Identify which cell holds the provided text, then report its (X, Y) central coordinate. 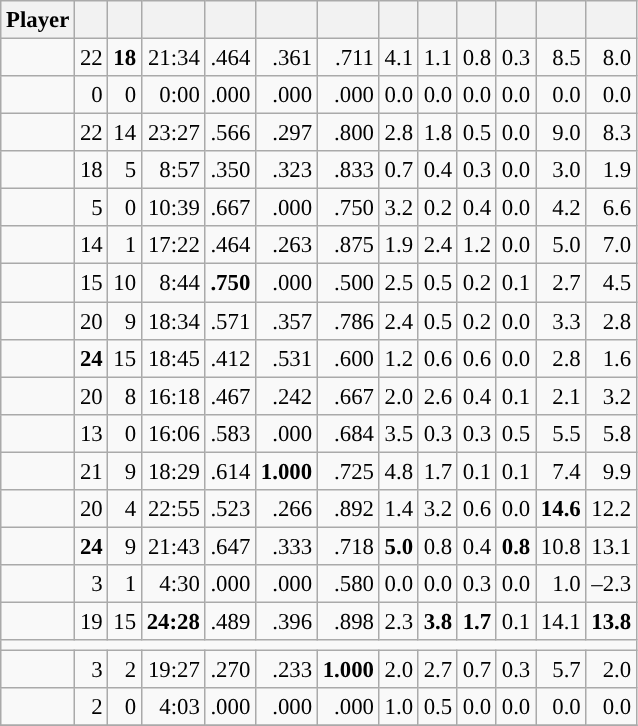
3.8 (438, 621)
.266 (287, 509)
8 (124, 396)
4:03 (173, 707)
4.2 (561, 208)
2.1 (561, 396)
16:06 (173, 433)
.833 (348, 170)
2.3 (398, 621)
.361 (287, 58)
.898 (348, 621)
2.6 (438, 396)
2.5 (398, 283)
.892 (348, 509)
1.8 (438, 133)
19:27 (173, 670)
.350 (230, 170)
18:45 (173, 358)
8:44 (173, 283)
.786 (348, 321)
.357 (287, 321)
.614 (230, 471)
10 (124, 283)
13 (92, 433)
14.1 (561, 621)
21 (92, 471)
.263 (287, 245)
.270 (230, 670)
.233 (287, 670)
4.8 (398, 471)
8.0 (611, 58)
.489 (230, 621)
.647 (230, 546)
4 (124, 509)
21:43 (173, 546)
.875 (348, 245)
.523 (230, 509)
16:18 (173, 396)
18:29 (173, 471)
10:39 (173, 208)
.467 (230, 396)
19 (92, 621)
.531 (287, 358)
.412 (230, 358)
.600 (348, 358)
13.8 (611, 621)
8:57 (173, 170)
9.9 (611, 471)
14.6 (561, 509)
18:34 (173, 321)
4.5 (611, 283)
.571 (230, 321)
Player (38, 20)
–2.3 (611, 584)
17:22 (173, 245)
7.4 (561, 471)
.718 (348, 546)
.684 (348, 433)
.711 (348, 58)
6.6 (611, 208)
.583 (230, 433)
1.1 (438, 58)
12.2 (611, 509)
.396 (287, 621)
.500 (348, 283)
5.5 (561, 433)
.333 (287, 546)
3.5 (398, 433)
8.3 (611, 133)
9.0 (561, 133)
5.7 (561, 670)
.297 (287, 133)
4:30 (173, 584)
22:55 (173, 509)
7.0 (611, 245)
24:28 (173, 621)
21:34 (173, 58)
1.6 (611, 358)
.323 (287, 170)
5.8 (611, 433)
8.5 (561, 58)
.725 (348, 471)
.800 (348, 133)
3.0 (561, 170)
23:27 (173, 133)
0:00 (173, 95)
10.8 (561, 546)
.242 (287, 396)
.580 (348, 584)
4.1 (398, 58)
.566 (230, 133)
1.4 (398, 509)
3.3 (561, 321)
13.1 (611, 546)
